Locate the cell with the specified text and output its [x, y] center coordinate. 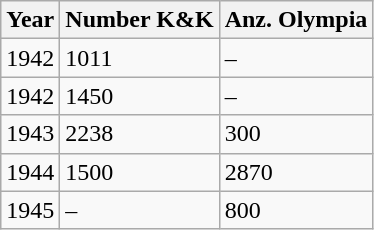
1500 [140, 172]
Number K&K [140, 20]
Anz. Olympia [296, 20]
1011 [140, 58]
300 [296, 134]
Year [30, 20]
800 [296, 210]
2238 [140, 134]
1944 [30, 172]
1450 [140, 96]
2870 [296, 172]
1945 [30, 210]
1943 [30, 134]
